Find where the given text appears and provide that cell's center as [X, Y] coordinate. 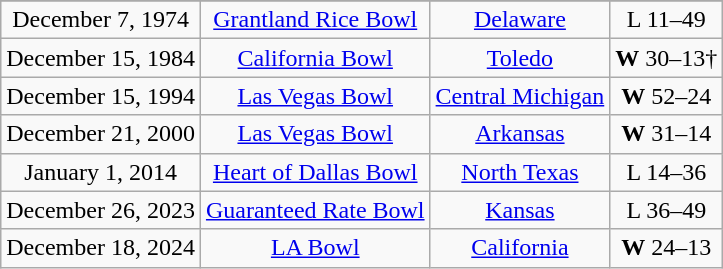
Delaware [520, 20]
Heart of Dallas Bowl [315, 172]
W 31–14 [666, 134]
L 11–49 [666, 20]
December 18, 2024 [101, 248]
California [520, 248]
W 24–13 [666, 248]
California Bowl [315, 58]
L 14–36 [666, 172]
December 15, 1994 [101, 96]
Kansas [520, 210]
Central Michigan [520, 96]
December 15, 1984 [101, 58]
L 36–49 [666, 210]
Grantland Rice Bowl [315, 20]
December 26, 2023 [101, 210]
Arkansas [520, 134]
Guaranteed Rate Bowl [315, 210]
W 30–13† [666, 58]
January 1, 2014 [101, 172]
December 7, 1974 [101, 20]
North Texas [520, 172]
W 52–24 [666, 96]
LA Bowl [315, 248]
Toledo [520, 58]
December 21, 2000 [101, 134]
